Search for the cell housing the specified text and yield its [X, Y] center coordinate. 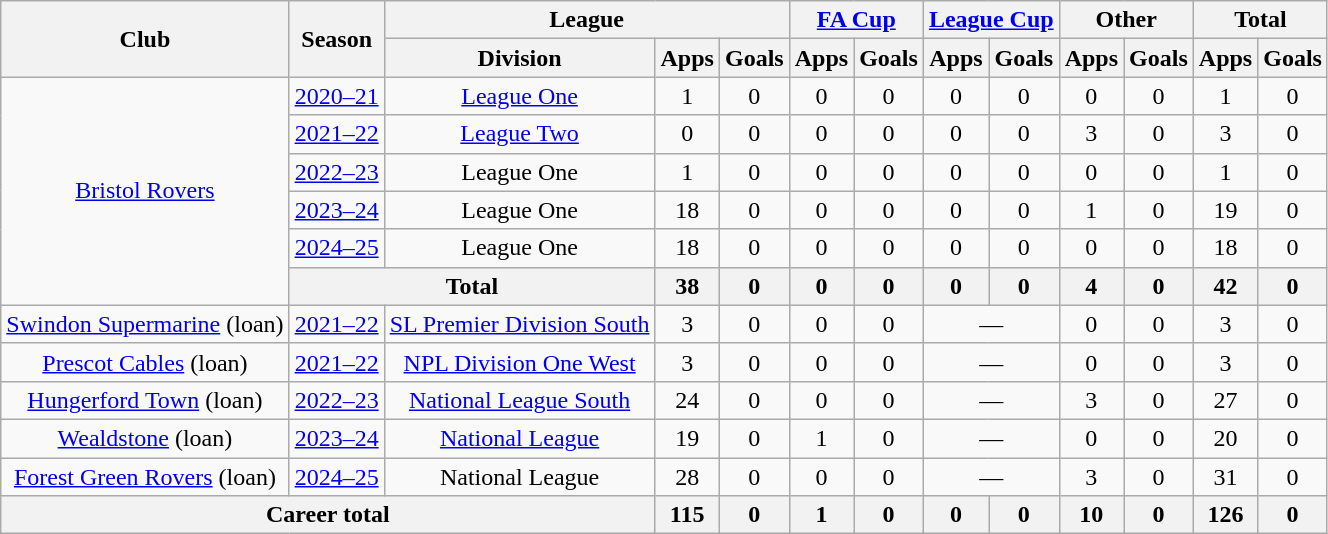
Hungerford Town (loan) [145, 400]
28 [687, 477]
Division [520, 58]
115 [687, 515]
National League South [520, 400]
20 [1225, 438]
4 [1091, 286]
126 [1225, 515]
Bristol Rovers [145, 191]
Club [145, 39]
Forest Green Rovers (loan) [145, 477]
2020–21 [336, 96]
31 [1225, 477]
10 [1091, 515]
League Cup [991, 20]
Other [1126, 20]
38 [687, 286]
Swindon Supermarine (loan) [145, 324]
League [586, 20]
24 [687, 400]
Season [336, 39]
Career total [328, 515]
SL Premier Division South [520, 324]
League Two [520, 134]
42 [1225, 286]
27 [1225, 400]
Prescot Cables (loan) [145, 362]
NPL Division One West [520, 362]
Wealdstone (loan) [145, 438]
FA Cup [856, 20]
